Extract the (X, Y) coordinate from the center of the cell holding the provided text.  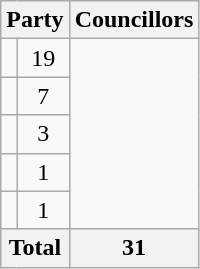
31 (134, 248)
Party (35, 20)
3 (43, 134)
19 (43, 58)
Total (35, 248)
7 (43, 96)
Councillors (134, 20)
